Extract the [x, y] coordinate from the center of the cell holding the provided text.  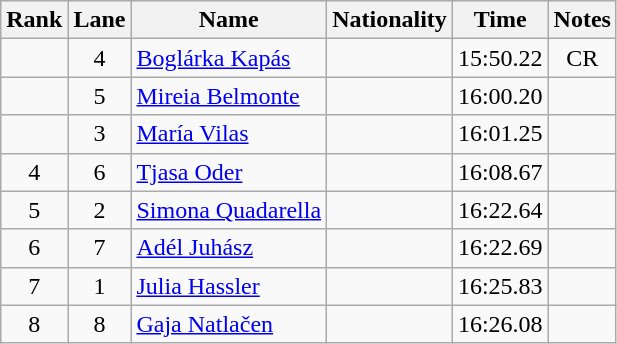
Time [500, 20]
Julia Hassler [229, 286]
Tjasa Oder [229, 172]
16:22.69 [500, 248]
Rank [34, 20]
Boglárka Kapás [229, 58]
Lane [100, 20]
Mireia Belmonte [229, 96]
CR [582, 58]
16:22.64 [500, 210]
2 [100, 210]
María Vilas [229, 134]
15:50.22 [500, 58]
16:01.25 [500, 134]
1 [100, 286]
Notes [582, 20]
Nationality [390, 20]
Gaja Natlačen [229, 324]
Simona Quadarella [229, 210]
16:00.20 [500, 96]
Name [229, 20]
Adél Juhász [229, 248]
3 [100, 134]
16:26.08 [500, 324]
16:25.83 [500, 286]
16:08.67 [500, 172]
